Detect which cell encompasses the target text, then output its (X, Y) center coordinate. 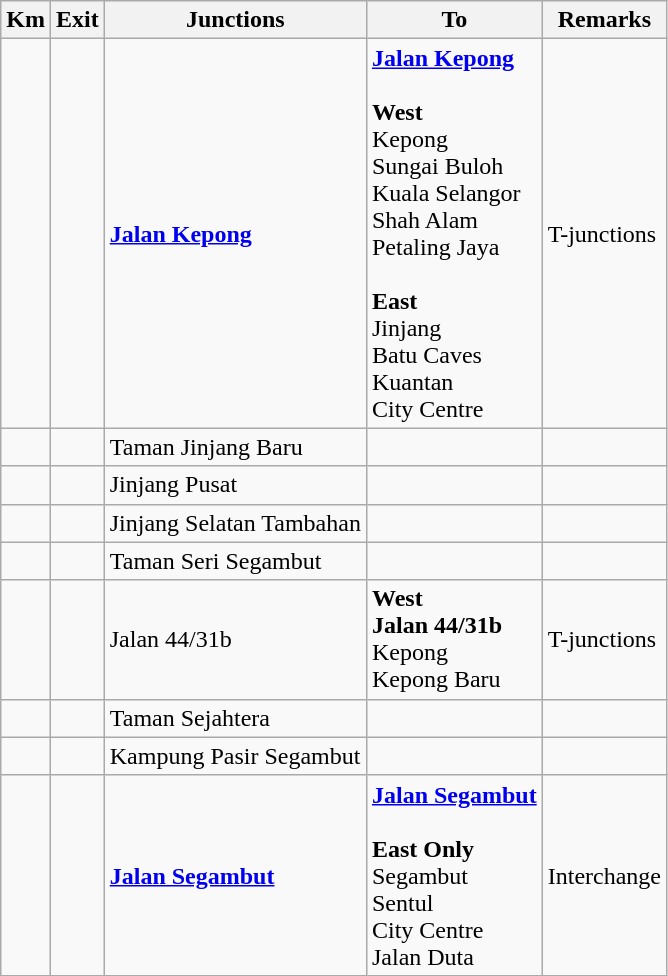
Jinjang Selatan Tambahan (235, 523)
Junctions (235, 20)
Jalan 44/31b (235, 640)
Jinjang Pusat (235, 485)
Taman Sejahtera (235, 718)
WestJalan 44/31bKepongKepong Baru (454, 640)
Exit (77, 20)
Km (26, 20)
Jalan SegambutEast OnlySegambutSentulCity CentreJalan Duta (454, 875)
Jalan Kepong (235, 234)
Taman Seri Segambut (235, 561)
Remarks (604, 20)
Taman Jinjang Baru (235, 447)
Jalan Segambut (235, 875)
To (454, 20)
Jalan KepongWest Kepong Sungai Buloh Kuala Selangor Shah Alam Petaling JayaEast Jinjang Batu Caves Kuantan City Centre (454, 234)
Interchange (604, 875)
Kampung Pasir Segambut (235, 756)
